From the cell containing the given text, extract its center point as (x, y) coordinate. 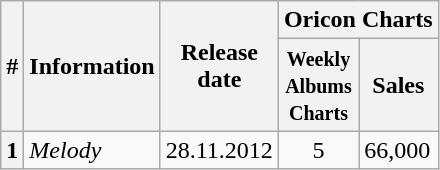
Oricon Charts (358, 20)
1 (12, 150)
Sales (399, 85)
Information (92, 66)
# (12, 66)
WeeklyAlbumsCharts (318, 85)
5 (318, 150)
Melody (92, 150)
28.11.2012 (219, 150)
66,000 (399, 150)
Release date (219, 66)
